Identify which cell holds the provided text, then report its [x, y] central coordinate. 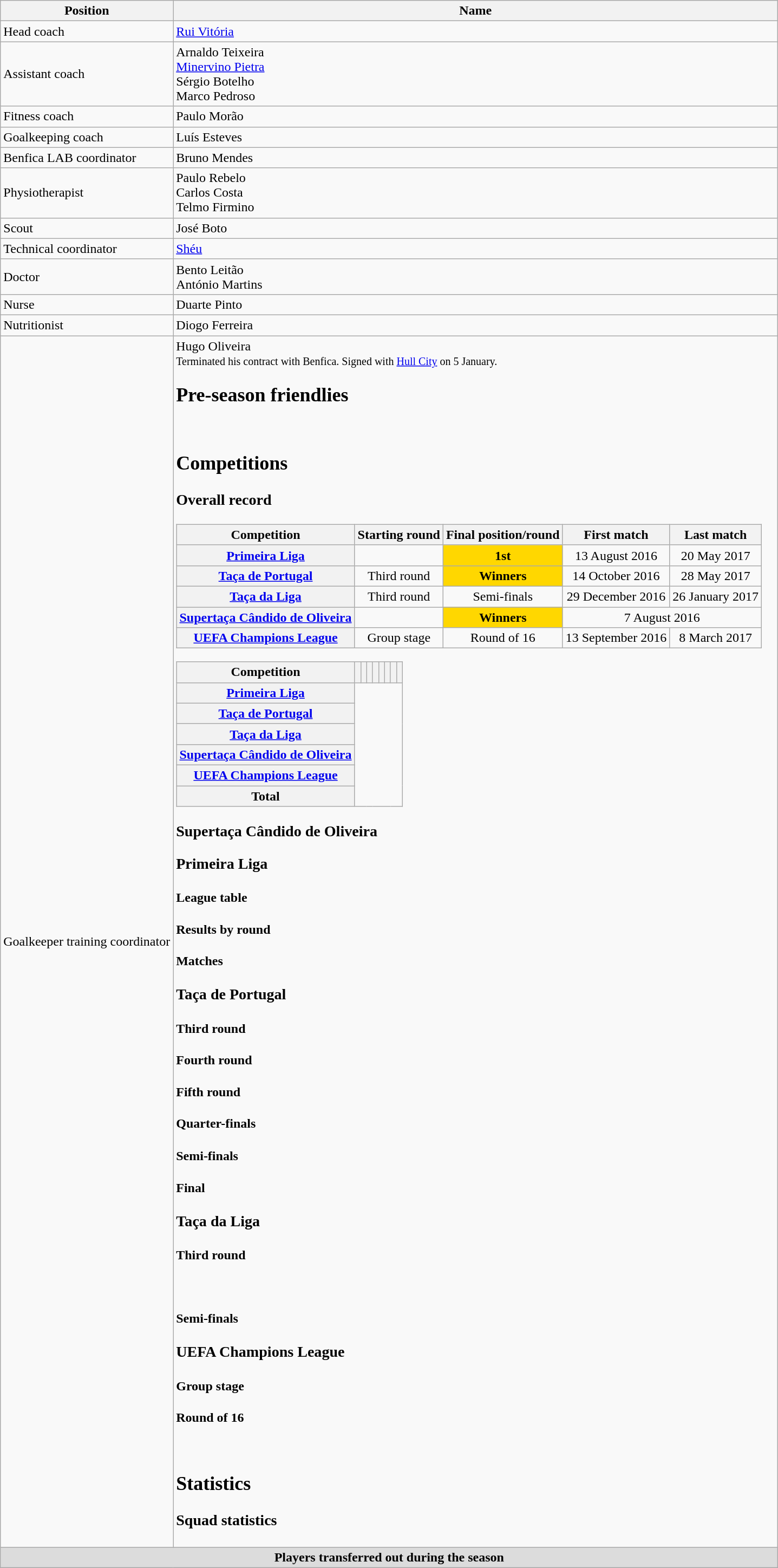
Goalkeeping coach [87, 137]
José Boto [475, 228]
1st [502, 555]
Duarte Pinto [475, 304]
Technical coordinator [87, 249]
Luís Esteves [475, 137]
Semi-finals [502, 596]
Scout [87, 228]
13 August 2016 [616, 555]
Total [265, 796]
First match [616, 535]
Arnaldo TeixeiraMinervino PietraSérgio BotelhoMarco Pedroso [475, 74]
26 January 2017 [716, 596]
14 October 2016 [616, 576]
Paulo RebeloCarlos CostaTelmo Firmino [475, 193]
Shéu [475, 249]
Rui Vitória [475, 31]
Starting round [398, 535]
Final position/round [502, 535]
Benfica LAB coordinator [87, 158]
Head coach [87, 31]
Physiotherapist [87, 193]
Position [87, 11]
Nutritionist [87, 325]
Doctor [87, 276]
Last match [716, 535]
Nurse [87, 304]
Assistant coach [87, 74]
Players transferred out during the season [389, 1558]
13 September 2016 [616, 638]
8 March 2017 [716, 638]
Group stage [398, 638]
29 December 2016 [616, 596]
Diogo Ferreira [475, 325]
Paulo Morão [475, 116]
28 May 2017 [716, 576]
Round of 16 [502, 638]
Goalkeeper training coordinator [87, 941]
Bento LeitãoAntónio Martins [475, 276]
Name [475, 11]
Bruno Mendes [475, 158]
20 May 2017 [716, 555]
7 August 2016 [662, 617]
Fitness coach [87, 116]
